Determine the (X, Y) coordinate at the center of the cell enclosing the given text.  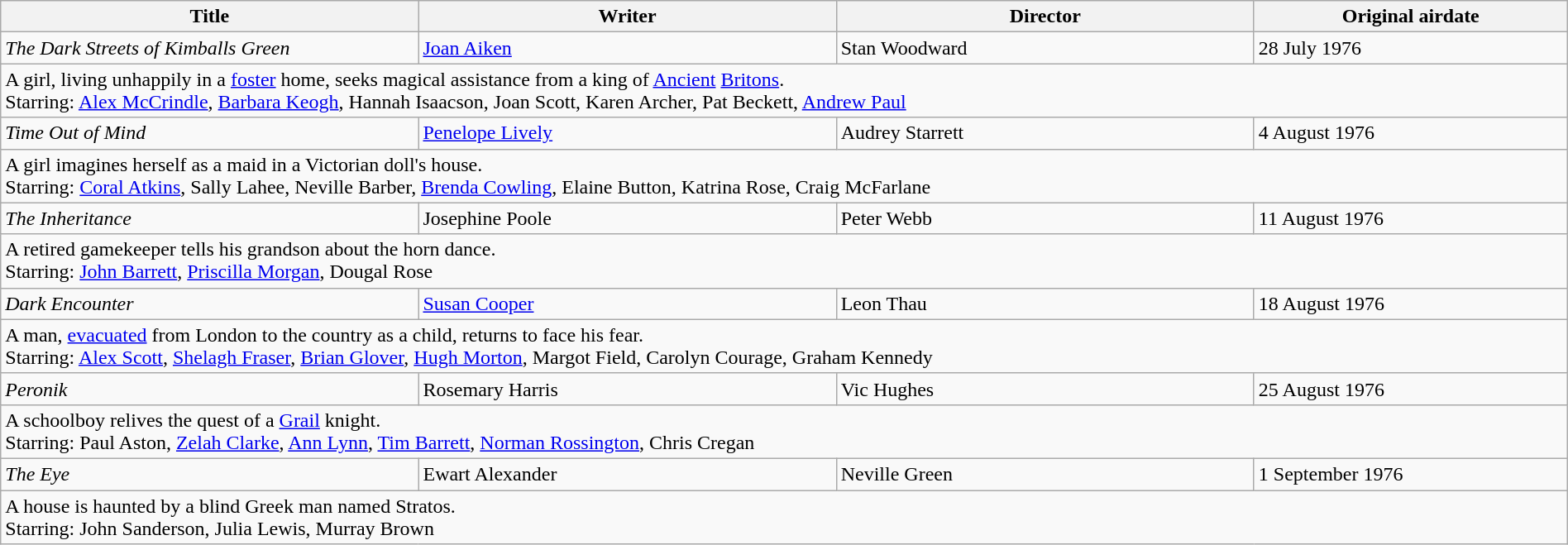
Dark Encounter (210, 304)
11 August 1976 (1411, 218)
The Inheritance (210, 218)
The Eye (210, 474)
Original airdate (1411, 17)
Stan Woodward (1045, 48)
Title (210, 17)
Ewart Alexander (627, 474)
A retired gamekeeper tells his grandson about the horn dance.Starring: John Barrett, Priscilla Morgan, Dougal Rose (784, 261)
4 August 1976 (1411, 133)
Peter Webb (1045, 218)
Director (1045, 17)
Time Out of Mind (210, 133)
25 August 1976 (1411, 389)
A house is haunted by a blind Greek man named Stratos.Starring: John Sanderson, Julia Lewis, Murray Brown (784, 516)
18 August 1976 (1411, 304)
Penelope Lively (627, 133)
Joan Aiken (627, 48)
Writer (627, 17)
1 September 1976 (1411, 474)
Josephine Poole (627, 218)
Leon Thau (1045, 304)
Peronik (210, 389)
Vic Hughes (1045, 389)
28 July 1976 (1411, 48)
Audrey Starrett (1045, 133)
Neville Green (1045, 474)
Susan Cooper (627, 304)
The Dark Streets of Kimballs Green (210, 48)
Rosemary Harris (627, 389)
A schoolboy relives the quest of a Grail knight.Starring: Paul Aston, Zelah Clarke, Ann Lynn, Tim Barrett, Norman Rossington, Chris Cregan (784, 432)
